Search for the cell housing the specified text and yield its (x, y) center coordinate. 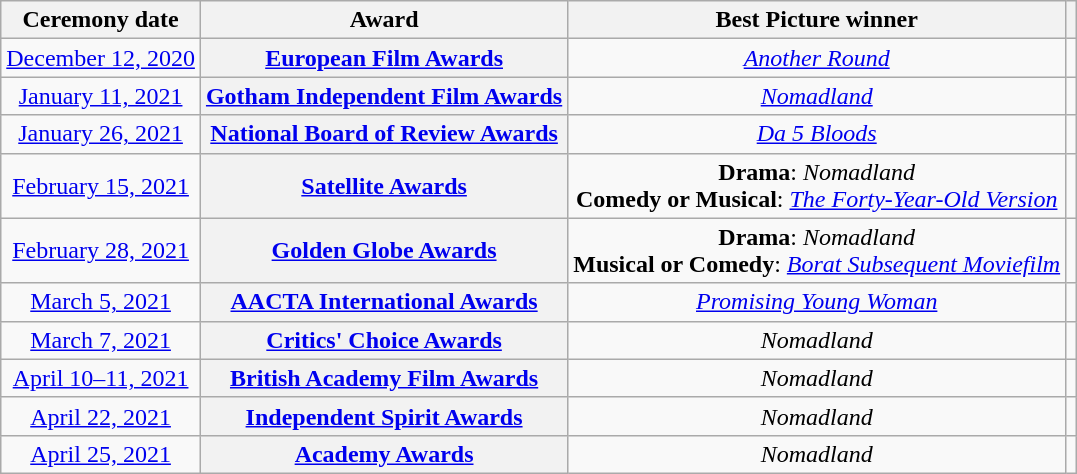
Award (384, 20)
National Board of Review Awards (384, 134)
British Academy Film Awards (384, 378)
AACTA International Awards (384, 302)
Academy Awards (384, 454)
Drama: NomadlandMusical or Comedy: Borat Subsequent Moviefilm (817, 250)
Satellite Awards (384, 186)
Drama: NomadlandComedy or Musical: The Forty-Year-Old Version (817, 186)
December 12, 2020 (101, 58)
Da 5 Bloods (817, 134)
Golden Globe Awards (384, 250)
European Film Awards (384, 58)
March 7, 2021 (101, 340)
Gotham Independent Film Awards (384, 96)
April 22, 2021 (101, 416)
Ceremony date (101, 20)
February 15, 2021 (101, 186)
January 26, 2021 (101, 134)
March 5, 2021 (101, 302)
Another Round (817, 58)
Best Picture winner (817, 20)
April 10–11, 2021 (101, 378)
February 28, 2021 (101, 250)
Independent Spirit Awards (384, 416)
Promising Young Woman (817, 302)
April 25, 2021 (101, 454)
Critics' Choice Awards (384, 340)
January 11, 2021 (101, 96)
